Detect which cell encompasses the target text, then output its [x, y] center coordinate. 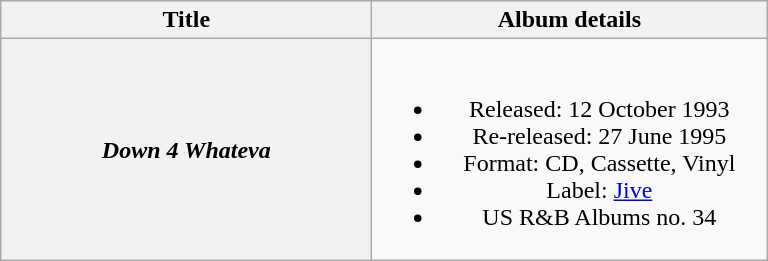
Down 4 Whateva [186, 150]
Released: 12 October 1993Re-released: 27 June 1995Format: CD, Cassette, VinylLabel: JiveUS R&B Albums no. 34 [570, 150]
Album details [570, 20]
Title [186, 20]
